Search for the cell housing the specified text and yield its [x, y] center coordinate. 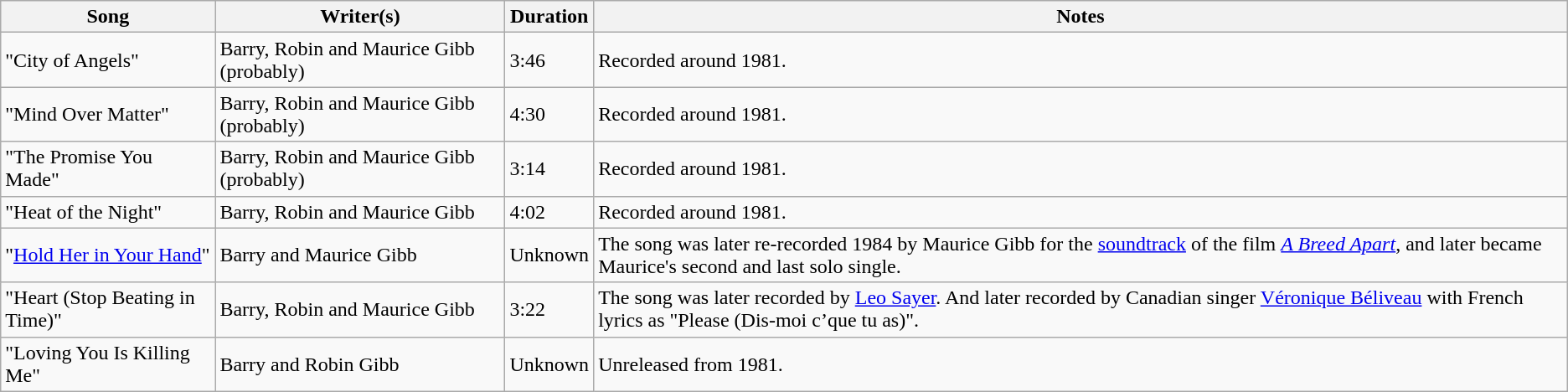
Unreleased from 1981. [1081, 364]
Song [108, 17]
Duration [549, 17]
"Mind Over Matter" [108, 114]
4:02 [549, 212]
"The Promise You Made" [108, 169]
"Loving You Is Killing Me" [108, 364]
Barry and Maurice Gibb [360, 255]
4:30 [549, 114]
Notes [1081, 17]
"Heat of the Night" [108, 212]
3:14 [549, 169]
Writer(s) [360, 17]
3:22 [549, 310]
"Heart (Stop Beating in Time)" [108, 310]
"Hold Her in Your Hand" [108, 255]
Barry and Robin Gibb [360, 364]
3:46 [549, 60]
"City of Angels" [108, 60]
